Search for the cell housing the specified text and yield its [X, Y] center coordinate. 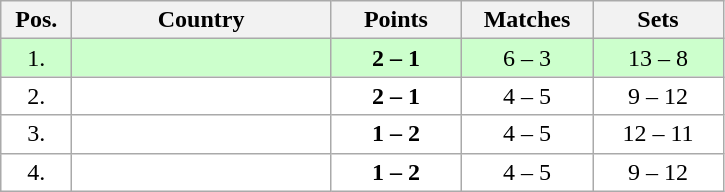
Country [202, 20]
3. [36, 134]
4. [36, 172]
Sets [658, 20]
Points [396, 20]
13 – 8 [658, 58]
Matches [526, 20]
Pos. [36, 20]
1. [36, 58]
6 – 3 [526, 58]
2. [36, 96]
12 – 11 [658, 134]
